Find where the given text appears and provide that cell's center as [X, Y] coordinate. 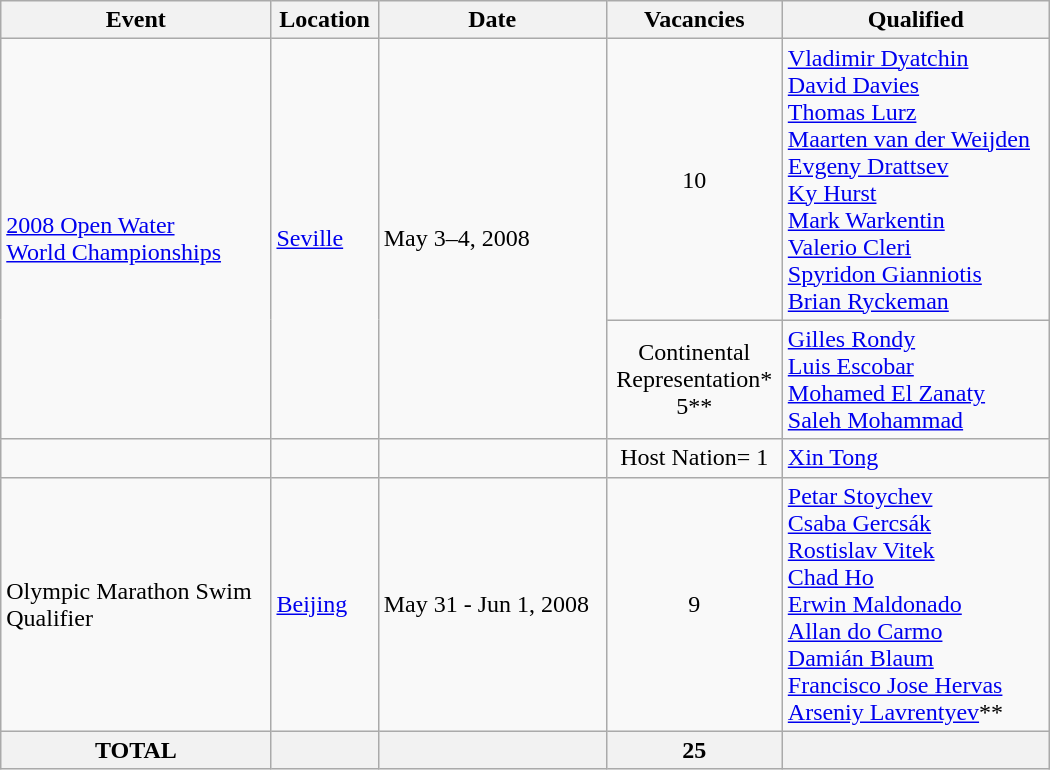
Location [324, 20]
May 3–4, 2008 [492, 239]
Continental Representation* 5** [694, 380]
25 [694, 750]
10 [694, 180]
Vacancies [694, 20]
May 31 - Jun 1, 2008 [492, 604]
Date [492, 20]
Xin Tong [916, 458]
Beijing [324, 604]
TOTAL [136, 750]
Event [136, 20]
9 [694, 604]
Qualified [916, 20]
Olympic Marathon Swim Qualifier [136, 604]
Seville [324, 239]
Petar Stoychev Csaba Gercsák Rostislav Vitek Chad Ho Erwin Maldonado Allan do Carmo Damián Blaum Francisco Jose Hervas Arseniy Lavrentyev** [916, 604]
2008 Open Water World Championships [136, 239]
Gilles Rondy Luis Escobar Mohamed El Zanaty Saleh Mohammad [916, 380]
Host Nation= 1 [694, 458]
